Scan for the cell matching the given text and deliver its (X, Y) coordinate at center. 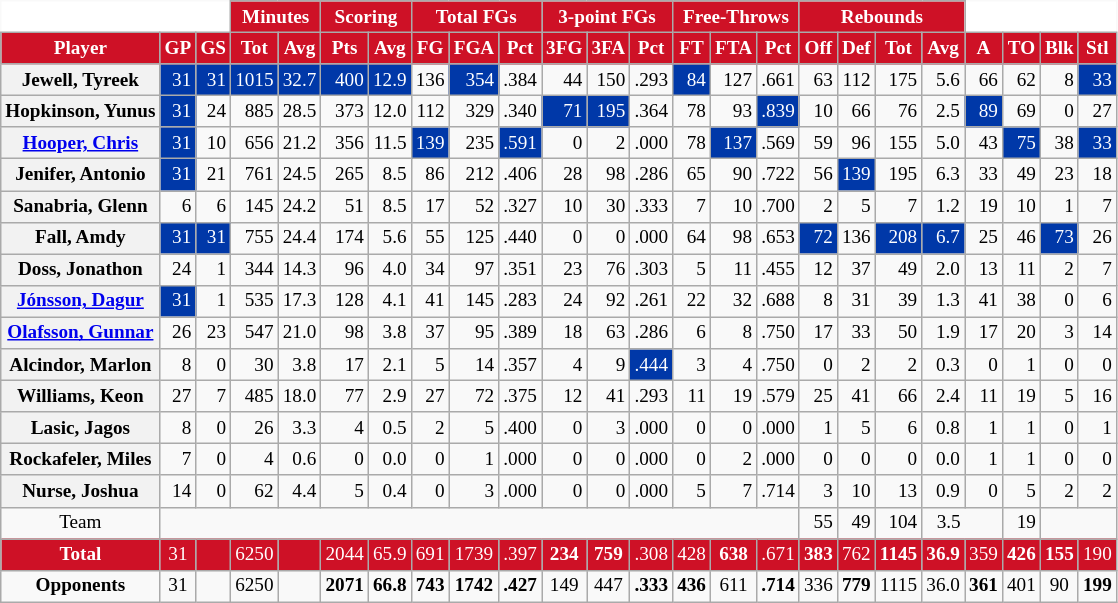
GP (178, 48)
4.4 (300, 491)
.303 (652, 270)
.389 (520, 333)
89 (983, 111)
1.3 (944, 301)
16 (1097, 396)
TO (1021, 48)
354 (474, 80)
21.2 (300, 143)
.444 (652, 365)
0.5 (390, 428)
Fall, Amdy (80, 238)
.688 (778, 301)
21.0 (300, 333)
265 (345, 175)
77 (345, 396)
50 (898, 333)
175 (898, 80)
Minutes (276, 17)
Rebounds (882, 17)
150 (608, 80)
1.9 (944, 333)
12.9 (390, 80)
GS (214, 48)
44 (564, 80)
Def (856, 48)
.340 (520, 111)
.357 (520, 365)
69 (1021, 111)
3FG (564, 48)
2044 (345, 554)
65 (692, 175)
51 (345, 206)
Stl (1097, 48)
743 (430, 586)
Nurse, Joshua (80, 491)
356 (345, 143)
Jewell, Tyreek (80, 80)
0.3 (944, 365)
.440 (520, 238)
212 (474, 175)
Hopkinson, Yunus (80, 111)
12.0 (390, 111)
1.2 (944, 206)
3FA (608, 48)
65.9 (390, 554)
Jenifer, Antonio (80, 175)
611 (734, 586)
FTA (734, 48)
0.4 (390, 491)
A (983, 48)
4.0 (390, 270)
Alcindor, Marlon (80, 365)
0.8 (944, 428)
3-point FGs (608, 17)
401 (1021, 586)
656 (255, 143)
Off (818, 48)
400 (345, 80)
5.0 (944, 143)
22 (692, 301)
691 (430, 554)
638 (734, 554)
359 (983, 554)
.671 (778, 554)
373 (345, 111)
2.5 (944, 111)
59 (818, 143)
336 (818, 586)
104 (898, 523)
52 (474, 206)
149 (564, 586)
.327 (520, 206)
329 (474, 111)
39 (898, 301)
73 (1059, 238)
0.9 (944, 491)
93 (734, 111)
759 (608, 554)
75 (1021, 143)
Sanabria, Glenn (80, 206)
762 (856, 554)
Scoring (366, 17)
436 (692, 586)
.661 (778, 80)
.569 (778, 143)
547 (255, 333)
Pts (345, 48)
Rockafeler, Miles (80, 460)
28.5 (300, 111)
6.3 (944, 175)
66.8 (390, 586)
FG (430, 48)
2.0 (944, 270)
2071 (345, 586)
3.5 (944, 523)
190 (1097, 554)
128 (345, 301)
32.7 (300, 80)
Olafsson, Gunnar (80, 333)
.427 (520, 586)
95 (474, 333)
Free-Throws (736, 17)
43 (983, 143)
84 (692, 80)
2.9 (390, 396)
92 (608, 301)
Doss, Jonathon (80, 270)
235 (474, 143)
1742 (474, 586)
.455 (778, 270)
21 (214, 175)
18.0 (300, 396)
.406 (520, 175)
127 (734, 80)
Player (80, 48)
Team (80, 523)
56 (818, 175)
Total (80, 554)
.653 (778, 238)
.591 (520, 143)
FT (692, 48)
.283 (520, 301)
2.1 (390, 365)
.722 (778, 175)
125 (474, 238)
20 (1021, 333)
234 (564, 554)
174 (345, 238)
Hooper, Chris (80, 143)
17.3 (300, 301)
426 (1021, 554)
9 (608, 365)
.308 (652, 554)
34 (430, 270)
Jónsson, Dagur (80, 301)
36.9 (944, 554)
535 (255, 301)
Blk (1059, 48)
485 (255, 396)
71 (564, 111)
.397 (520, 554)
1115 (898, 586)
.351 (520, 270)
24.4 (300, 238)
14.3 (300, 270)
86 (430, 175)
383 (818, 554)
Opponents (80, 586)
46 (1021, 238)
761 (255, 175)
.364 (652, 111)
Williams, Keon (80, 396)
361 (983, 586)
779 (856, 586)
FGA (474, 48)
.261 (652, 301)
Lasic, Jagos (80, 428)
.384 (520, 80)
64 (692, 238)
885 (255, 111)
11.5 (390, 143)
.839 (778, 111)
344 (255, 270)
.375 (520, 396)
137 (734, 143)
24.5 (300, 175)
3.3 (300, 428)
6.7 (944, 238)
2.4 (944, 396)
Total FGs (476, 17)
4.1 (390, 301)
0.6 (300, 460)
36.0 (944, 586)
199 (1097, 586)
.400 (520, 428)
1015 (255, 80)
755 (255, 238)
32 (734, 301)
28 (564, 175)
.700 (778, 206)
447 (608, 586)
.579 (778, 396)
428 (692, 554)
24.2 (300, 206)
1145 (898, 554)
1739 (474, 554)
208 (898, 238)
97 (474, 270)
